Locate the cell with the specified text and output its (x, y) center coordinate. 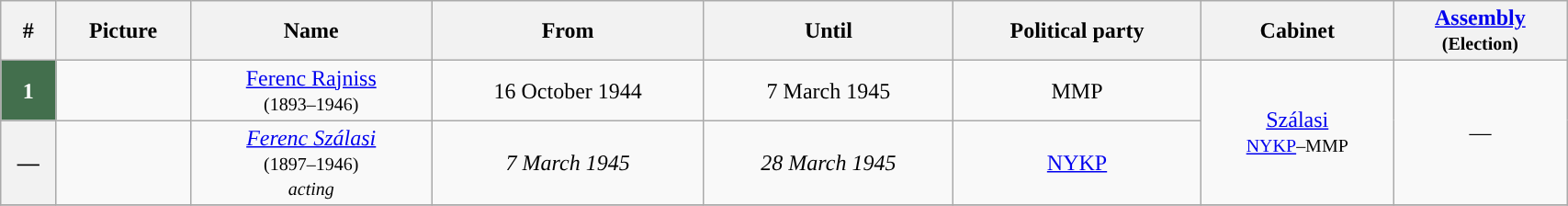
Name (310, 31)
28 March 1945 (829, 163)
# (28, 31)
From (568, 31)
Picture (123, 31)
Until (829, 31)
Assembly(Election) (1481, 31)
Ferenc Szálasi(1897–1946)acting (310, 163)
Cabinet (1297, 31)
Political party (1077, 31)
16 October 1944 (568, 90)
NYKP (1077, 163)
SzálasiNYKP–MMP (1297, 132)
Ferenc Rajniss(1893–1946) (310, 90)
MMP (1077, 90)
1 (28, 90)
